From the cell containing the given text, extract its center point as (x, y) coordinate. 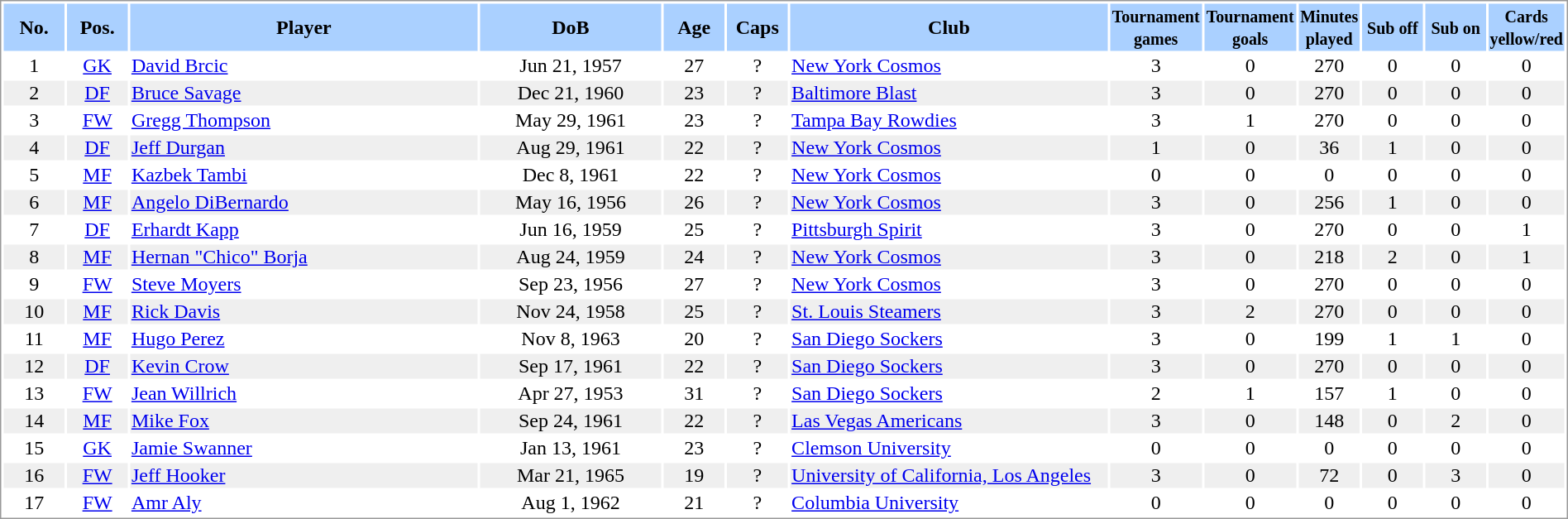
Club (949, 26)
Erhardt Kapp (304, 229)
St. Louis Steamers (949, 312)
Kazbek Tambi (304, 175)
19 (693, 476)
May 16, 1956 (571, 203)
Tampa Bay Rowdies (949, 120)
Aug 29, 1961 (571, 148)
Jean Willrich (304, 393)
Jeff Hooker (304, 476)
Sub on (1456, 26)
Tournamentgoals (1250, 26)
Nov 24, 1958 (571, 312)
Jun 21, 1957 (571, 65)
5 (33, 175)
Jamie Swanner (304, 448)
University of California, Los Angeles (949, 476)
Hernan "Chico" Borja (304, 257)
Rick Davis (304, 312)
Angelo DiBernardo (304, 203)
May 29, 1961 (571, 120)
Hugo Perez (304, 339)
7 (33, 229)
Sep 24, 1961 (571, 421)
199 (1329, 339)
Amr Aly (304, 502)
Jan 13, 1961 (571, 448)
26 (693, 203)
Sep 23, 1956 (571, 284)
15 (33, 448)
Age (693, 26)
Jeff Durgan (304, 148)
17 (33, 502)
Kevin Crow (304, 367)
David Brcic (304, 65)
10 (33, 312)
Clemson University (949, 448)
31 (693, 393)
Tournamentgames (1156, 26)
Bruce Savage (304, 94)
9 (33, 284)
20 (693, 339)
Mike Fox (304, 421)
256 (1329, 203)
Dec 21, 1960 (571, 94)
Nov 8, 1963 (571, 339)
Aug 1, 1962 (571, 502)
Player (304, 26)
157 (1329, 393)
Steve Moyers (304, 284)
Sep 17, 1961 (571, 367)
Pittsburgh Spirit (949, 229)
218 (1329, 257)
Columbia University (949, 502)
14 (33, 421)
Dec 8, 1961 (571, 175)
16 (33, 476)
12 (33, 367)
Baltimore Blast (949, 94)
21 (693, 502)
Pos. (98, 26)
4 (33, 148)
36 (1329, 148)
Sub off (1393, 26)
6 (33, 203)
24 (693, 257)
Cardsyellow/red (1527, 26)
Las Vegas Americans (949, 421)
8 (33, 257)
13 (33, 393)
Gregg Thompson (304, 120)
No. (33, 26)
DoB (571, 26)
Caps (758, 26)
Minutesplayed (1329, 26)
Jun 16, 1959 (571, 229)
Mar 21, 1965 (571, 476)
Aug 24, 1959 (571, 257)
72 (1329, 476)
11 (33, 339)
Apr 27, 1953 (571, 393)
148 (1329, 421)
